Scan for the cell matching the given text and deliver its (x, y) coordinate at center. 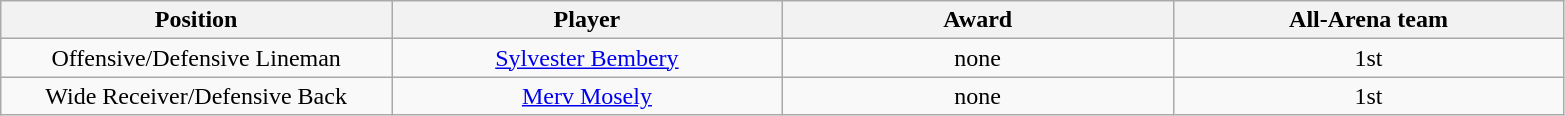
Merv Mosely (588, 96)
All-Arena team (1368, 20)
Position (196, 20)
Award (978, 20)
Wide Receiver/Defensive Back (196, 96)
Player (588, 20)
Offensive/Defensive Lineman (196, 58)
Sylvester Bembery (588, 58)
